From the cell containing the given text, extract its center point as [x, y] coordinate. 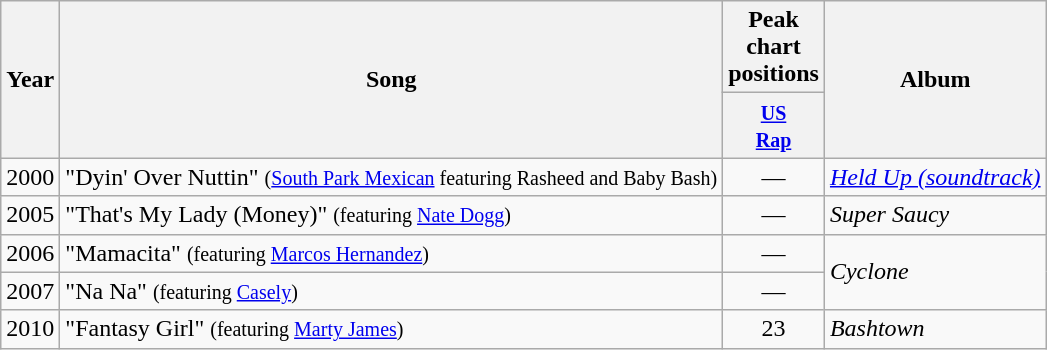
"Na Na" (featuring Casely) [392, 291]
2010 [30, 329]
Year [30, 80]
"Dyin' Over Nuttin" (South Park Mexican featuring Rasheed and Baby Bash) [392, 177]
Cyclone [935, 272]
Song [392, 80]
2000 [30, 177]
Held Up (soundtrack) [935, 177]
2007 [30, 291]
2006 [30, 253]
"That's My Lady (Money)" (featuring Nate Dogg) [392, 215]
USRap [774, 126]
2005 [30, 215]
Bashtown [935, 329]
"Mamacita" (featuring Marcos Hernandez) [392, 253]
Super Saucy [935, 215]
Peak chart positions [774, 47]
Album [935, 80]
"Fantasy Girl" (featuring Marty James) [392, 329]
23 [774, 329]
